Return the (x, y) coordinate for the center point of the cell that contains the specified text.  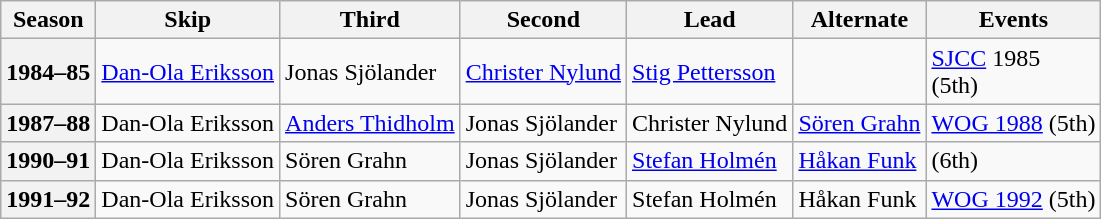
1987–88 (48, 123)
(6th) (1014, 161)
WOG 1992 (5th) (1014, 199)
Stig Pettersson (710, 72)
Third (370, 20)
Second (543, 20)
1990–91 (48, 161)
1991–92 (48, 199)
Anders Thidholm (370, 123)
Alternate (860, 20)
Season (48, 20)
SJCC 1985 (5th) (1014, 72)
1984–85 (48, 72)
Lead (710, 20)
Events (1014, 20)
WOG 1988 (5th) (1014, 123)
Skip (188, 20)
